Provide the (x, y) coordinate of the cell's center where the given text is located.  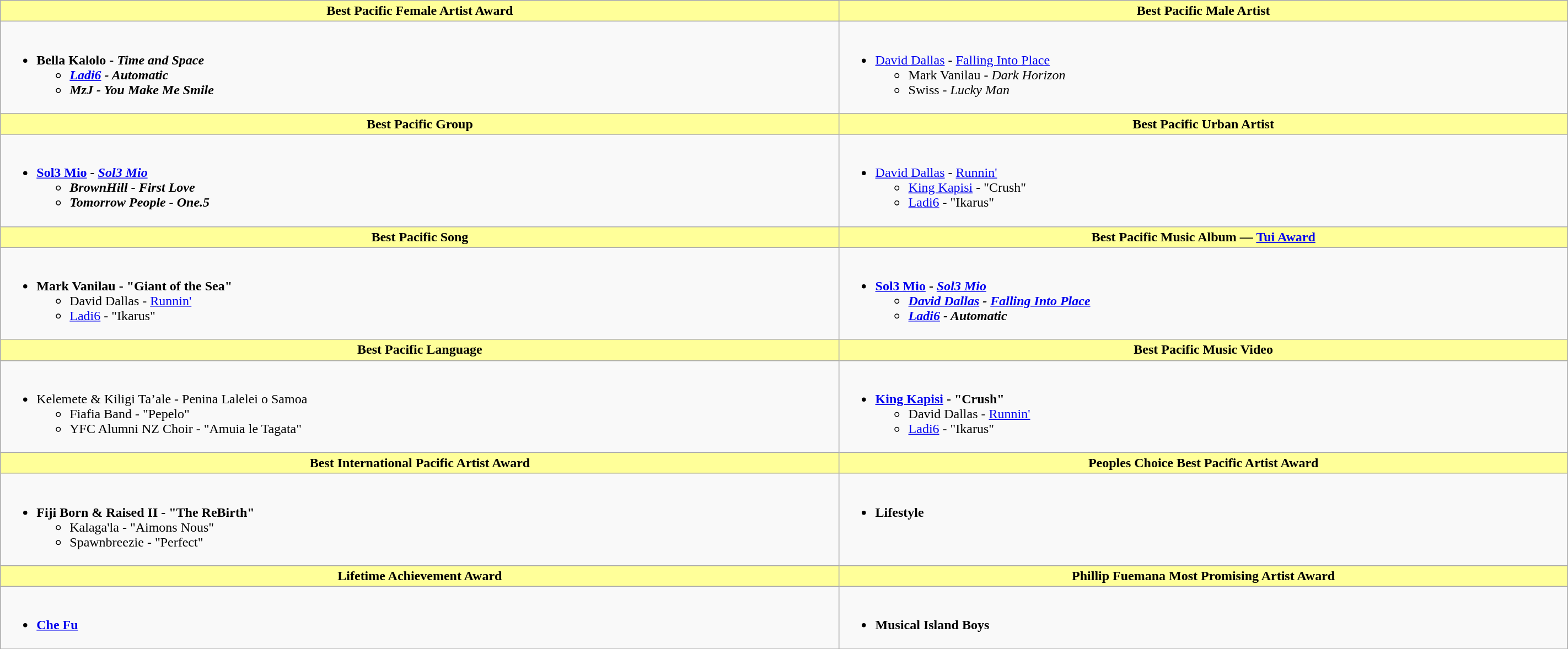
Che Fu (420, 617)
Best Pacific Language (420, 350)
Lifestyle (1203, 519)
Best Pacific Urban Artist (1203, 124)
Lifetime Achievement Award (420, 576)
Best Pacific Song (420, 237)
Best Pacific Female Artist Award (420, 11)
Musical Island Boys (1203, 617)
Best Pacific Group (420, 124)
Fiji Born & Raised II - "The ReBirth"Kalaga'la - "Aimons Nous"Spawnbreezie - "Perfect" (420, 519)
Mark Vanilau - "Giant of the Sea"David Dallas - Runnin'Ladi6 - "Ikarus" (420, 293)
Kelemete & Kiligi Ta’ale - Penina Lalelei o SamoaFiafia Band - "Pepelo"YFC Alumni NZ Choir - "Amuia le Tagata" (420, 407)
Best Pacific Male Artist (1203, 11)
Sol3 Mio - Sol3 MioDavid Dallas - Falling Into PlaceLadi6 - Automatic (1203, 293)
King Kapisi - "Crush"David Dallas - Runnin'Ladi6 - "Ikarus" (1203, 407)
Best International Pacific Artist Award (420, 463)
Bella Kalolo - Time and SpaceLadi6 - AutomaticMzJ - You Make Me Smile (420, 67)
David Dallas - Runnin'King Kapisi - "Crush"Ladi6 - "Ikarus" (1203, 181)
Best Pacific Music Video (1203, 350)
David Dallas - Falling Into PlaceMark Vanilau - Dark HorizonSwiss - Lucky Man (1203, 67)
Phillip Fuemana Most Promising Artist Award (1203, 576)
Best Pacific Music Album — Tui Award (1203, 237)
Sol3 Mio - Sol3 MioBrownHill - First LoveTomorrow People - One.5 (420, 181)
Peoples Choice Best Pacific Artist Award (1203, 463)
